Capture the cell that displays the provided text and extract its [X, Y] central coordinate. 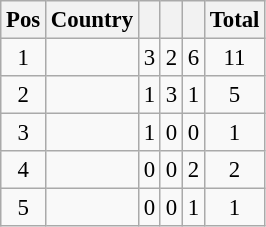
Total [234, 20]
6 [193, 58]
Country [92, 20]
4 [24, 170]
Pos [24, 20]
11 [234, 58]
